Extract the [X, Y] coordinate from the center of the cell holding the provided text.  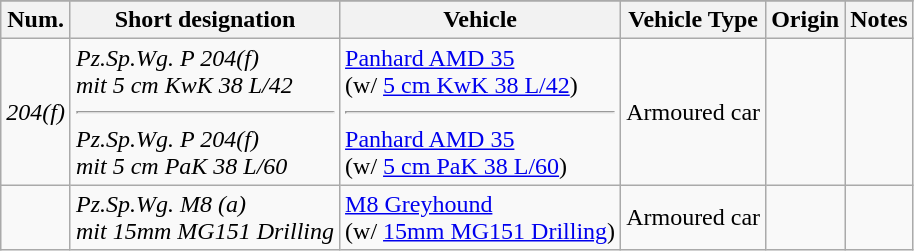
Pz.Sp.Wg. M8 (a)mit 15mm MG151 Drilling [204, 218]
Vehicle Type [694, 20]
Notes [879, 20]
204(f) [36, 112]
Vehicle [480, 20]
Num. [36, 20]
Pz.Sp.Wg. P 204(f)mit 5 cm KwK 38 L/42Pz.Sp.Wg. P 204(f)mit 5 cm PaK 38 L/60 [204, 112]
Short designation [204, 20]
Origin [806, 20]
M8 Greyhound(w/ 15mm MG151 Drilling) [480, 218]
Panhard AMD 35(w/ 5 cm KwK 38 L/42)Panhard AMD 35(w/ 5 cm PaK 38 L/60) [480, 112]
